Extract the (x, y) coordinate from the center of the cell holding the provided text.  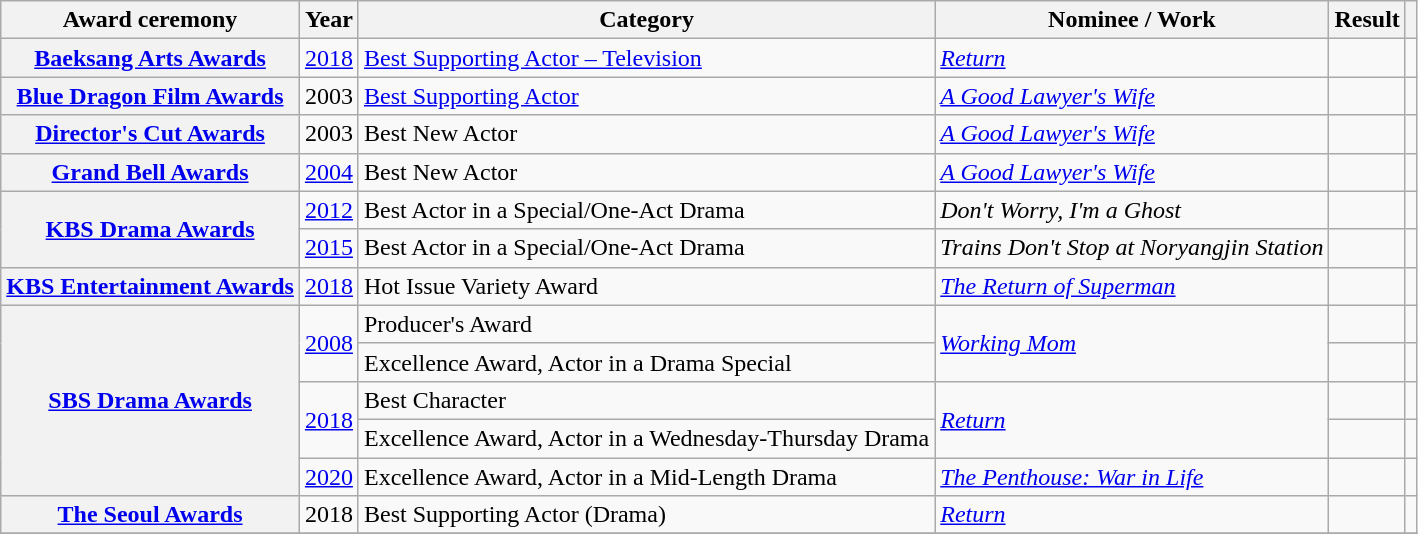
2008 (328, 343)
Best Supporting Actor (Drama) (646, 515)
2004 (328, 172)
2015 (328, 248)
Blue Dragon Film Awards (150, 96)
Excellence Award, Actor in a Wednesday-Thursday Drama (646, 438)
Trains Don't Stop at Noryangjin Station (1132, 248)
Grand Bell Awards (150, 172)
Producer's Award (646, 324)
Baeksang Arts Awards (150, 58)
Director's Cut Awards (150, 134)
2012 (328, 210)
Category (646, 20)
Hot Issue Variety Award (646, 286)
Excellence Award, Actor in a Mid-Length Drama (646, 477)
The Seoul Awards (150, 515)
KBS Entertainment Awards (150, 286)
Best Supporting Actor (646, 96)
Nominee / Work (1132, 20)
SBS Drama Awards (150, 400)
2020 (328, 477)
Best Character (646, 400)
Don't Worry, I'm a Ghost (1132, 210)
Working Mom (1132, 343)
Year (328, 20)
Award ceremony (150, 20)
KBS Drama Awards (150, 229)
Result (1367, 20)
Best Supporting Actor – Television (646, 58)
Excellence Award, Actor in a Drama Special (646, 362)
The Penthouse: War in Life (1132, 477)
The Return of Superman (1132, 286)
